Find where the given text appears and provide that cell's center as [x, y] coordinate. 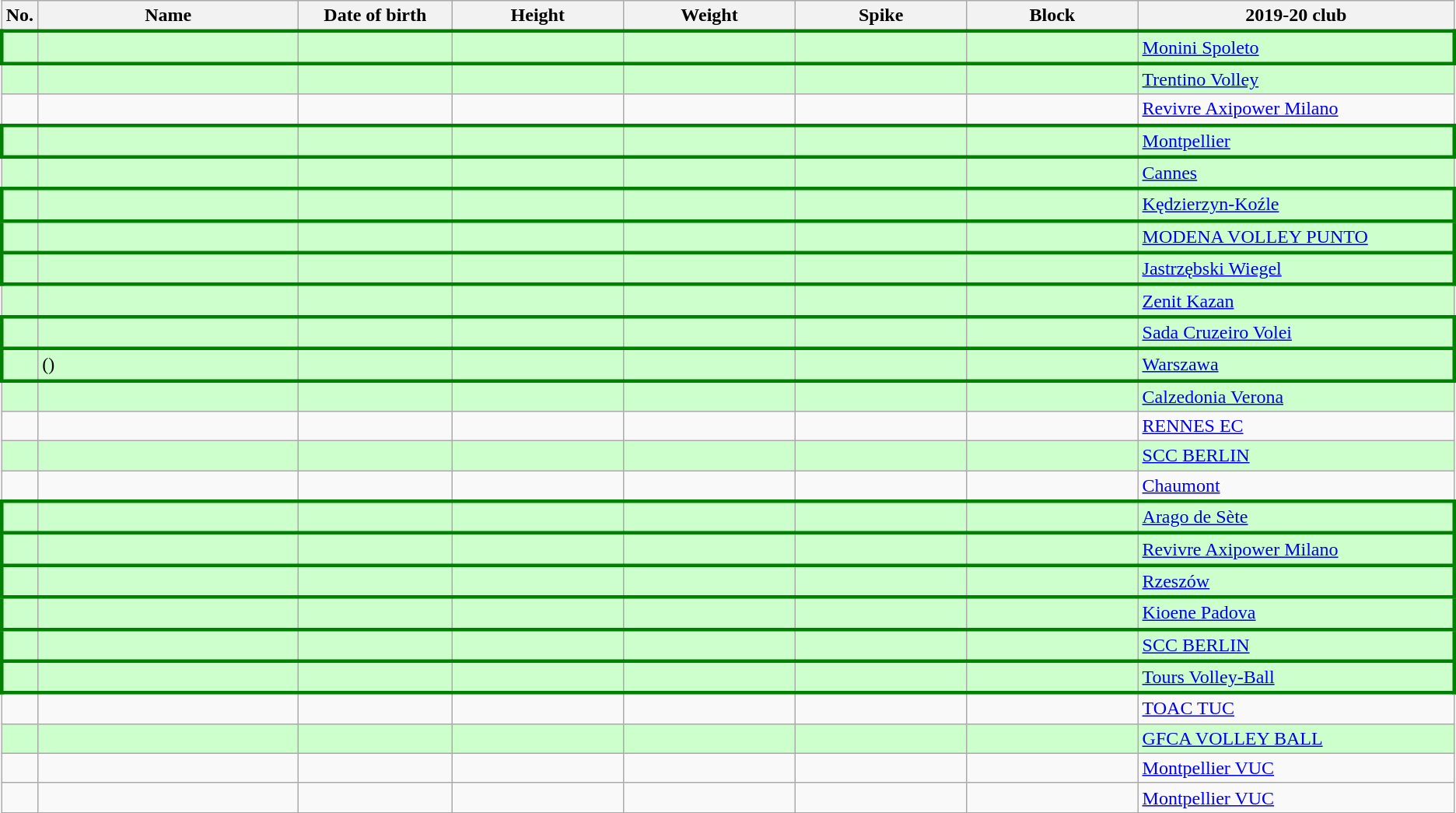
Height [538, 16]
Montpellier [1296, 140]
Zenit Kazan [1296, 300]
Chaumont [1296, 486]
Trentino Volley [1296, 79]
() [168, 364]
Monini Spoleto [1296, 47]
Arago de Sète [1296, 517]
Kioene Padova [1296, 613]
Block [1052, 16]
Cannes [1296, 173]
No. [19, 16]
GFCA VOLLEY BALL [1296, 738]
TOAC TUC [1296, 709]
Jastrzębski Wiegel [1296, 269]
Rzeszów [1296, 580]
Weight [709, 16]
Name [168, 16]
Spike [881, 16]
Warszawa [1296, 364]
Kędzierzyn-Koźle [1296, 205]
RENNES EC [1296, 426]
Tours Volley-Ball [1296, 677]
Calzedonia Verona [1296, 396]
2019-20 club [1296, 16]
MODENA VOLLEY PUNTO [1296, 237]
Date of birth [375, 16]
Sada Cruzeiro Volei [1296, 333]
